Detect which cell encompasses the target text, then output its [X, Y] center coordinate. 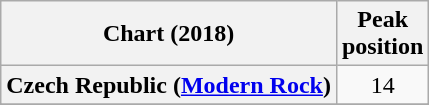
Peakposition [382, 34]
14 [382, 85]
Chart (2018) [169, 34]
Czech Republic (Modern Rock) [169, 85]
